Return [x, y] of the center of cell containing provided text 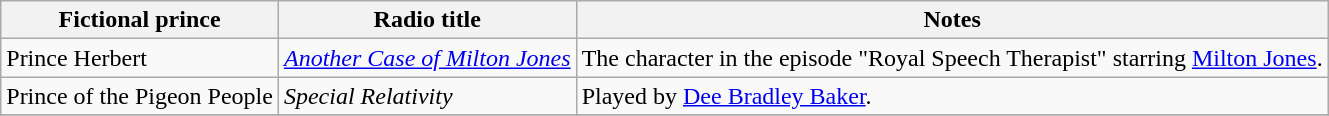
The character in the episode "Royal Speech Therapist" starring Milton Jones. [952, 58]
Another Case of Milton Jones [427, 58]
Fictional prince [140, 20]
Special Relativity [427, 96]
Prince Herbert [140, 58]
Notes [952, 20]
Played by Dee Bradley Baker. [952, 96]
Radio title [427, 20]
Prince of the Pigeon People [140, 96]
